Provide the [x, y] coordinate of the cell's center where the given text is located.  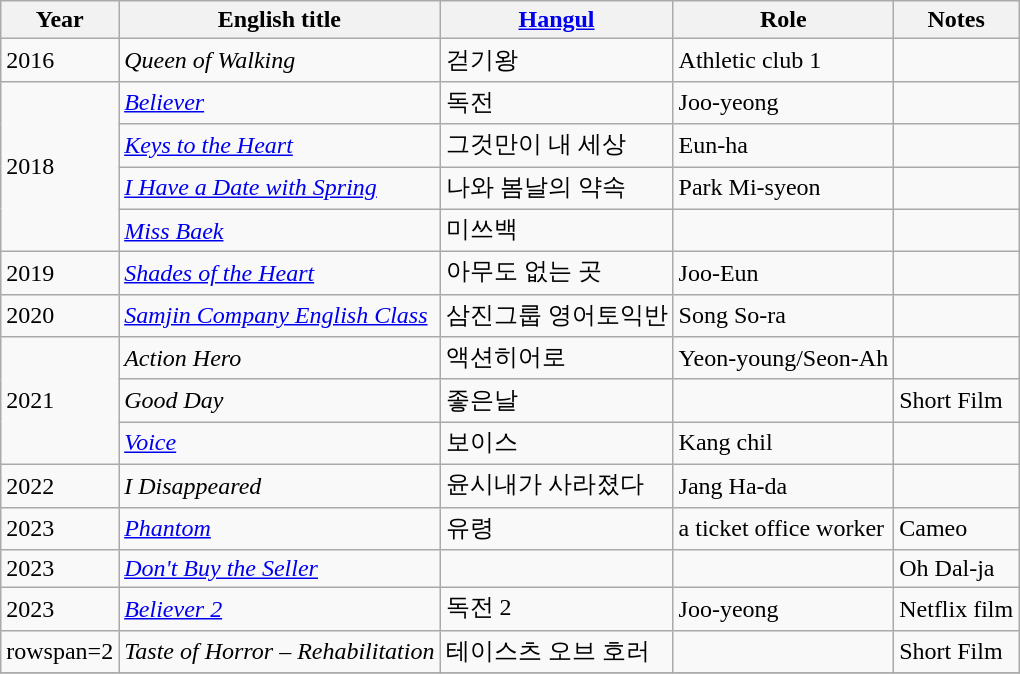
Athletic club 1 [784, 60]
Keys to the Heart [280, 146]
Believer 2 [280, 610]
유령 [556, 528]
I Have a Date with Spring [280, 188]
윤시내가 사라졌다 [556, 486]
Voice [280, 444]
I Disappeared [280, 486]
Samjin Company English Class [280, 316]
나와 봄날의 약속 [556, 188]
Action Hero [280, 358]
액션히어로 [556, 358]
2019 [60, 274]
Hangul [556, 20]
아무도 없는 곳 [556, 274]
Cameo [956, 528]
Netflix film [956, 610]
a ticket office worker [784, 528]
Jang Ha-da [784, 486]
Miss Baek [280, 230]
Song So-ra [784, 316]
2018 [60, 166]
보이스 [556, 444]
Queen of Walking [280, 60]
rowspan=2 [60, 652]
Taste of Horror – Rehabilitation [280, 652]
2016 [60, 60]
English title [280, 20]
그것만이 내 세상 [556, 146]
Good Day [280, 400]
독전 2 [556, 610]
테이스츠 오브 호러 [556, 652]
Joo-Eun [784, 274]
미쓰백 [556, 230]
독전 [556, 102]
2022 [60, 486]
Role [784, 20]
좋은날 [556, 400]
Notes [956, 20]
Don't Buy the Seller [280, 569]
Year [60, 20]
걷기왕 [556, 60]
2021 [60, 401]
2020 [60, 316]
Eun-ha [784, 146]
Park Mi-syeon [784, 188]
Kang chil [784, 444]
삼진그룹 영어토익반 [556, 316]
Oh Dal-ja [956, 569]
Phantom [280, 528]
Shades of the Heart [280, 274]
Believer [280, 102]
Yeon-young/Seon-Ah [784, 358]
